Determine the (x, y) coordinate at the center of the cell enclosing the given text.  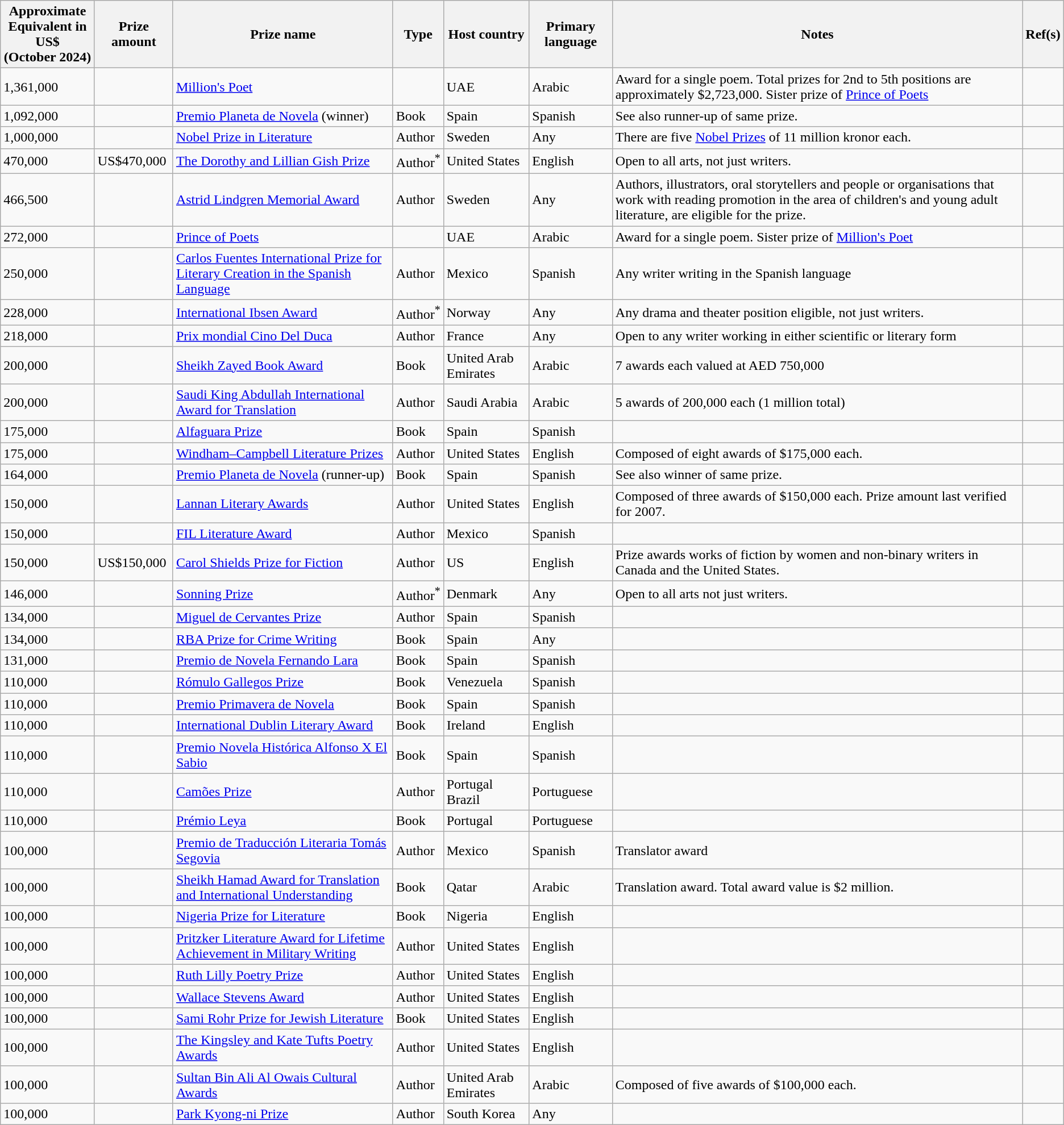
Lannan Literary Awards (283, 505)
Carol Shields Prize for Fiction (283, 562)
Award for a single poem. Sister prize of Million's Poet (817, 237)
Windham–Campbell Literature Prizes (283, 453)
Premio de Novela Fernando Lara (283, 661)
US (487, 562)
Premio Planeta de Novela (runner-up) (283, 475)
Sami Rohr Prize for Jewish Literature (283, 1018)
Composed of five awards of $100,000 each. (817, 1084)
RBA Prize for Crime Writing (283, 639)
Open to all arts, not just writers. (817, 161)
Host country (487, 34)
Camões Prize (283, 792)
1,092,000 (48, 116)
Open to all arts not just writers. (817, 594)
US$150,000 (134, 562)
Award for a single poem. Total prizes for 2nd to 5th positions are approximately $2,723,000. Sister prize of Prince of Poets (817, 86)
Translator award (817, 850)
Ruth Lilly Poetry Prize (283, 975)
See also winner of same prize. (817, 475)
See also runner-up of same prize. (817, 116)
Prize name (283, 34)
Norway (487, 312)
5 awards of 200,000 each (1 million total) (817, 402)
Premio Primavera de Novela (283, 704)
PortugalBrazil (487, 792)
250,000 (48, 274)
Composed of eight awards of $175,000 each. (817, 453)
Prince of Poets (283, 237)
The Kingsley and Kate Tufts Poetry Awards (283, 1048)
Nobel Prize in Literature (283, 137)
1,361,000 (48, 86)
7 awards each valued at AED 750,000 (817, 365)
Prix mondial Cino Del Duca (283, 336)
The Dorothy and Lillian Gish Prize (283, 161)
France (487, 336)
218,000 (48, 336)
Nigeria Prize for Literature (283, 916)
Prize amount (134, 34)
Saudi Arabia (487, 402)
Venezuela (487, 682)
Premio de Traducción Literaria Tomás Segovia (283, 850)
Any writer writing in the Spanish language (817, 274)
1,000,000 (48, 137)
Primary language (571, 34)
Prémio Leya (283, 821)
146,000 (48, 594)
Denmark (487, 594)
ApproximateEquivalent in US$(October 2024) (48, 34)
Carlos Fuentes International Prize for Literary Creation in the Spanish Language (283, 274)
131,000 (48, 661)
Sultan Bin Ali Al Owais Cultural Awards (283, 1084)
International Ibsen Award (283, 312)
272,000 (48, 237)
228,000 (48, 312)
FIL Literature Award (283, 534)
Million's Poet (283, 86)
Any drama and theater position eligible, not just writers. (817, 312)
Premio Novela Histórica Alfonso X El Sabio (283, 755)
Type (418, 34)
Prize awards works of fiction by women and non-binary writers in Canada and the United States. (817, 562)
470,000 (48, 161)
Miguel de Cervantes Prize (283, 617)
Rómulo Gallegos Prize (283, 682)
Portugal (487, 821)
Nigeria (487, 916)
Sheikh Zayed Book Award (283, 365)
There are five Nobel Prizes of 11 million kronor each. (817, 137)
Ireland (487, 726)
Pritzker Literature Award for Lifetime Achievement in Military Writing (283, 945)
Qatar (487, 888)
Premio Planeta de Novela (winner) (283, 116)
164,000 (48, 475)
International Dublin Literary Award (283, 726)
Ref(s) (1043, 34)
Composed of three awards of $150,000 each. Prize amount last verified for 2007. (817, 505)
466,500 (48, 200)
Astrid Lindgren Memorial Award (283, 200)
Sonning Prize (283, 594)
US$470,000 (134, 161)
Alfaguara Prize (283, 431)
Open to any writer working in either scientific or literary form (817, 336)
Park Kyong-ni Prize (283, 1114)
Saudi King Abdullah International Award for Translation (283, 402)
Wallace Stevens Award (283, 997)
Sheikh Hamad Award for Translation and International Understanding (283, 888)
Translation award. Total award value is $2 million. (817, 888)
Notes (817, 34)
South Korea (487, 1114)
